Output the [X, Y] coordinate of the center of the cell containing the given text.  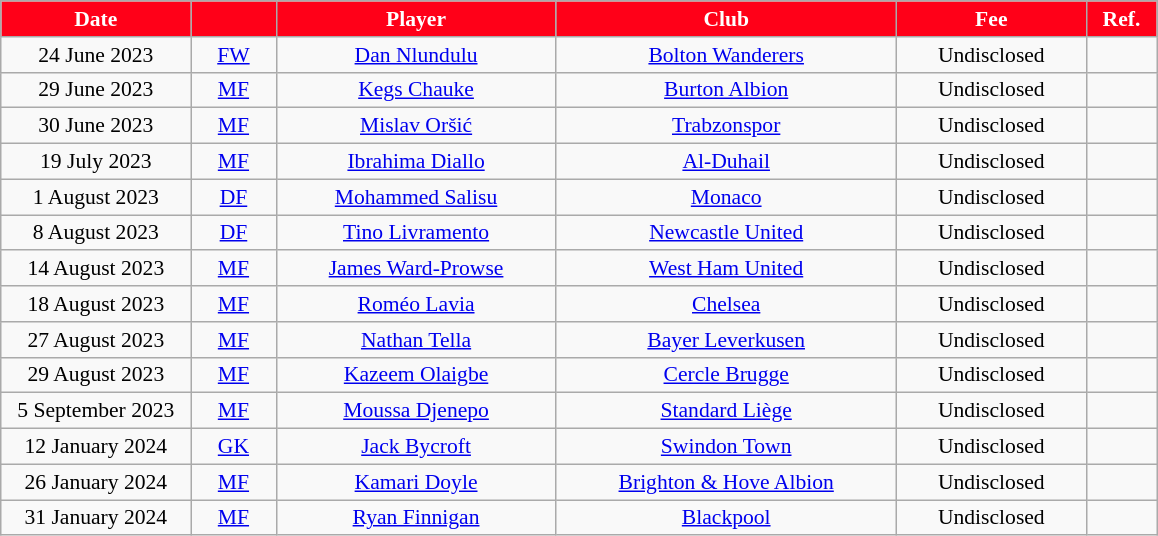
Kamari Doyle [416, 482]
Player [416, 19]
Monaco [726, 197]
19 July 2023 [96, 162]
Date [96, 19]
Cercle Brugge [726, 375]
Trabzonspor [726, 126]
27 August 2023 [96, 340]
Chelsea [726, 304]
Jack Bycroft [416, 447]
Mohammed Salisu [416, 197]
Standard Liège [726, 411]
Bayer Leverkusen [726, 340]
West Ham United [726, 269]
29 June 2023 [96, 90]
Newcastle United [726, 233]
24 June 2023 [96, 55]
26 January 2024 [96, 482]
Burton Albion [726, 90]
30 June 2023 [96, 126]
Swindon Town [726, 447]
Kazeem Olaigbe [416, 375]
Dan Nlundulu [416, 55]
Mislav Oršić [416, 126]
8 August 2023 [96, 233]
Roméo Lavia [416, 304]
29 August 2023 [96, 375]
GK [234, 447]
12 January 2024 [96, 447]
FW [234, 55]
Ryan Finnigan [416, 518]
31 January 2024 [96, 518]
5 September 2023 [96, 411]
Moussa Djenepo [416, 411]
James Ward-Prowse [416, 269]
Tino Livramento [416, 233]
1 August 2023 [96, 197]
Kegs Chauke [416, 90]
Blackpool [726, 518]
Brighton & Hove Albion [726, 482]
Ibrahima Diallo [416, 162]
Club [726, 19]
Fee [991, 19]
Bolton Wanderers [726, 55]
Al-Duhail [726, 162]
14 August 2023 [96, 269]
Ref. [1121, 19]
Nathan Tella [416, 340]
18 August 2023 [96, 304]
